Return the (x, y) coordinate for the center point of the cell that contains the specified text.  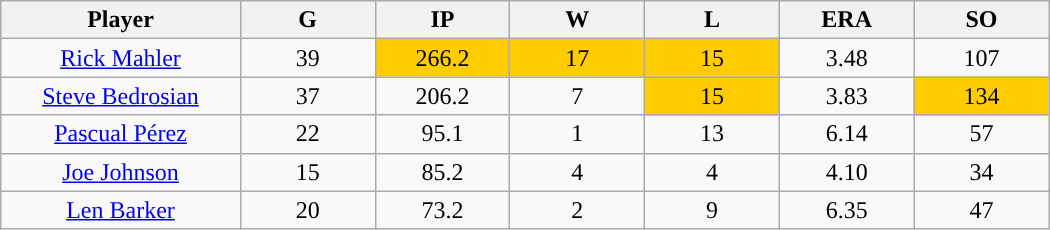
13 (712, 134)
7 (578, 96)
SO (982, 20)
IP (442, 20)
206.2 (442, 96)
22 (308, 134)
95.1 (442, 134)
ERA (846, 20)
57 (982, 134)
9 (712, 210)
3.83 (846, 96)
47 (982, 210)
4.10 (846, 172)
Joe Johnson (121, 172)
266.2 (442, 58)
L (712, 20)
W (578, 20)
1 (578, 134)
Steve Bedrosian (121, 96)
Player (121, 20)
Pascual Pérez (121, 134)
37 (308, 96)
3.48 (846, 58)
2 (578, 210)
73.2 (442, 210)
20 (308, 210)
85.2 (442, 172)
134 (982, 96)
6.35 (846, 210)
107 (982, 58)
6.14 (846, 134)
G (308, 20)
Len Barker (121, 210)
17 (578, 58)
34 (982, 172)
39 (308, 58)
Rick Mahler (121, 58)
